Extract the [X, Y] coordinate from the center of the cell holding the provided text.  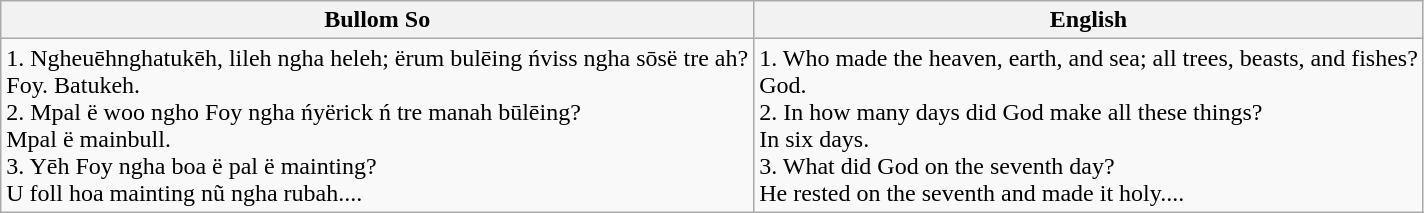
Bullom So [378, 20]
English [1089, 20]
